Find where the given text appears and provide that cell's center as (x, y) coordinate. 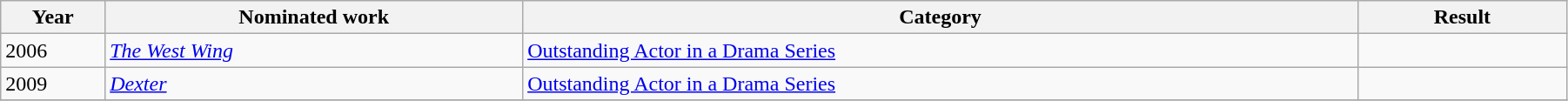
Year (53, 17)
Dexter (314, 84)
The West Wing (314, 50)
Result (1462, 17)
2009 (53, 84)
Nominated work (314, 17)
2006 (53, 50)
Category (941, 17)
